Return (X, Y) of the center of cell containing provided text 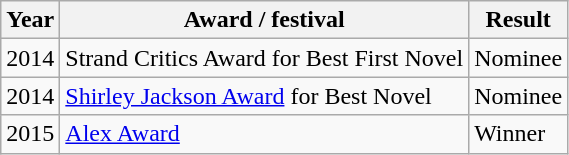
Strand Critics Award for Best First Novel (264, 58)
Winner (518, 134)
Alex Award (264, 134)
Shirley Jackson Award for Best Novel (264, 96)
Year (30, 20)
Result (518, 20)
Award / festival (264, 20)
2015 (30, 134)
